Find where the given text appears and provide that cell's center as [X, Y] coordinate. 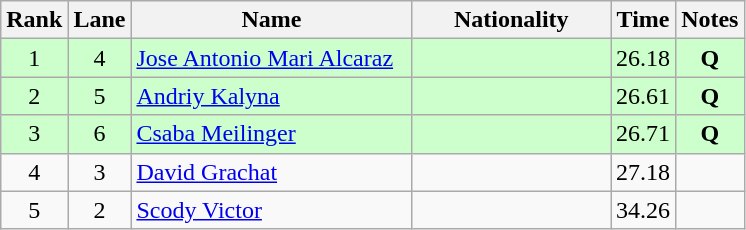
26.71 [644, 134]
Scody Victor [272, 210]
Rank [34, 20]
26.18 [644, 58]
Time [644, 20]
1 [34, 58]
Name [272, 20]
Csaba Meilinger [272, 134]
Notes [710, 20]
26.61 [644, 96]
Andriy Kalyna [272, 96]
Nationality [512, 20]
David Grachat [272, 172]
34.26 [644, 210]
Lane [100, 20]
27.18 [644, 172]
6 [100, 134]
Jose Antonio Mari Alcaraz [272, 58]
